Determine the [X, Y] coordinate at the center of the cell enclosing the given text.  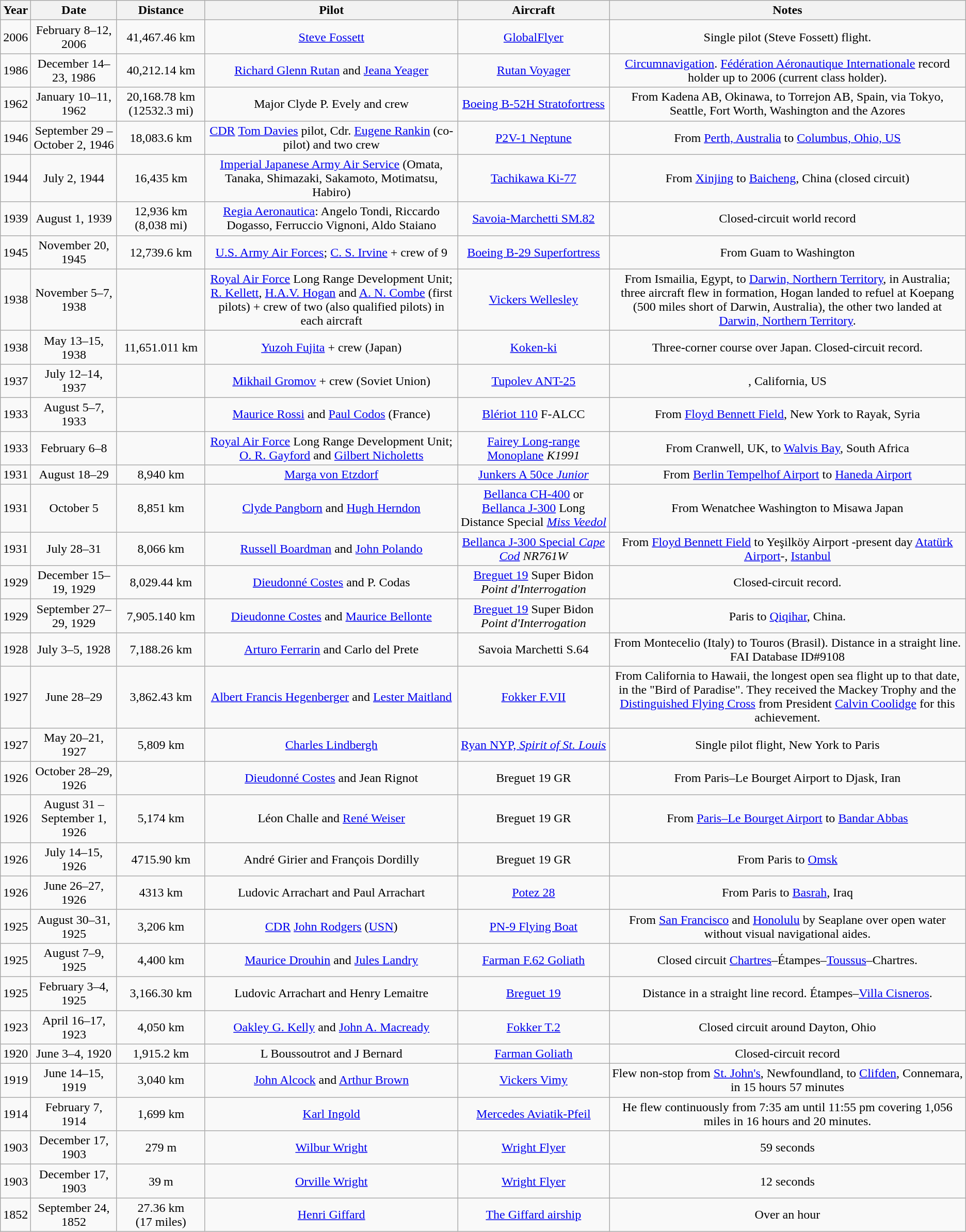
1914 [15, 1114]
7,188.26 km [161, 649]
Dieudonné Costes and P. Codas [331, 582]
Tupolev ANT-25 [534, 381]
August 18–29 [74, 475]
4715.90 km [161, 859]
August 30–31, 1925 [74, 926]
Fokker T.2 [534, 1027]
Vickers Vimy [534, 1081]
June 3–4, 1920 [74, 1054]
11,651.011 km [161, 347]
May 13–15, 1938 [74, 347]
January 10–11, 1962 [74, 104]
4,400 km [161, 960]
20,168.78 km (12532.3 mi) [161, 104]
From Guam to Washington [787, 252]
Farman Goliath [534, 1054]
Regia Aeronautica: Angelo Tondi, Riccardo Dogasso, Ferruccio Vignoni, Aldo Staiano [331, 219]
Imperial Japanese Army Air Service (Omata, Tanaka, Shimazaki, Sakamoto, Motimatsu, Habiro) [331, 178]
1944 [15, 178]
Ryan NYP, Spirit of St. Louis [534, 744]
Albert Francis Hegenberger and Lester Maitland [331, 697]
27.36 km(17 miles) [161, 1215]
Savoia-Marchetti SM.82 [534, 219]
Fokker F.VII [534, 697]
Closed circuit around Dayton, Ohio [787, 1027]
59 seconds [787, 1148]
1937 [15, 381]
16,435 km [161, 178]
1,699 km [161, 1114]
June 26–27, 1926 [74, 893]
8,066 km [161, 549]
CDR John Rodgers (USN) [331, 926]
1946 [15, 137]
Yuzoh Fujita + crew (Japan) [331, 347]
12,739.6 km [161, 252]
1962 [15, 104]
September 27–29, 1929 [74, 616]
April 16–17, 1923 [74, 1027]
From Floyd Bennett Field to Yeşilköy Airport -present day Atatürk Airport-, Istanbul [787, 549]
8,029.44 km [161, 582]
From Berlin Tempelhof Airport to Haneda Airport [787, 475]
CDR Tom Davies pilot, Cdr. Eugene Rankin (co-pilot) and two crew [331, 137]
July 2, 1944 [74, 178]
Distance in a straight line record. Étampes–Villa Cisneros. [787, 993]
Dieudonne Costes and Maurice Bellonte [331, 616]
From Paris–Le Bourget Airport to Djask, Iran [787, 778]
12,936 km (8,038 mi) [161, 219]
Closed-circuit record [787, 1054]
GlobalFlyer [534, 37]
, California, US [787, 381]
May 20–21, 1927 [74, 744]
4313 km [161, 893]
From Floyd Bennett Field, New York to Rayak, Syria [787, 414]
40,212.14 km [161, 70]
July 14–15, 1926 [74, 859]
Koken-ki [534, 347]
5,809 km [161, 744]
Marga von Etzdorf [331, 475]
October 5 [74, 508]
November 5–7, 1938 [74, 299]
From San Francisco and Honolulu by Seaplane over open water without visual navigational aides. [787, 926]
August 31 – September 1, 1926 [74, 819]
1,915.2 km [161, 1054]
August 5–7, 1933 [74, 414]
October 28–29, 1926 [74, 778]
July 3–5, 1928 [74, 649]
Léon Challe and René Weiser [331, 819]
Pilot [331, 10]
February 3–4, 1925 [74, 993]
8,940 km [161, 475]
From Xinjing to Baicheng, China (closed circuit) [787, 178]
Mikhail Gromov + crew (Soviet Union) [331, 381]
41,467.46 km [161, 37]
February 6–8 [74, 448]
Royal Air Force Long Range Development Unit; O. R. Gayford and Gilbert Nicholetts [331, 448]
1852 [15, 1215]
Aircraft [534, 10]
Ludovic Arrachart and Paul Arrachart [331, 893]
Richard Glenn Rutan and Jeana Yeager [331, 70]
279 m [161, 1148]
September 24, 1852 [74, 1215]
From Paris to Basrah, Iraq [787, 893]
Closed circuit Chartres–Étampes–Toussus–Chartres. [787, 960]
From Cranwell, UK, to Walvis Bay, South Africa [787, 448]
From Montecelio (Italy) to Touros (Brasil). Distance in a straight line. FAI Database ID#9108 [787, 649]
July 12–14, 1937 [74, 381]
John Alcock and Arthur Brown [331, 1081]
8,851 km [161, 508]
U.S. Army Air Forces; C. S. Irvine + crew of 9 [331, 252]
Junkers A 50ce Junior [534, 475]
December 15–19, 1929 [74, 582]
3,862.43 km [161, 697]
Closed-circuit record. [787, 582]
The Giffard airship [534, 1215]
He flew continuously from 7:35 am until 11:55 pm covering 1,056 miles in 16 hours and 20 minutes. [787, 1114]
February 8–12, 2006 [74, 37]
Notes [787, 10]
Charles Lindbergh [331, 744]
Date [74, 10]
Clyde Pangborn and Hugh Herndon [331, 508]
From Wenatchee Washington to Misawa Japan [787, 508]
September 29 – October 2, 1946 [74, 137]
Flew non-stop from St. John's, Newfoundland, to Clifden, Connemara, in 15 hours 57 minutes [787, 1081]
4,050 km [161, 1027]
7,905.140 km [161, 616]
Farman F.62 Goliath [534, 960]
L Boussoutrot and J Bernard [331, 1054]
Oakley G. Kelly and John A. Macready [331, 1027]
From Perth, Australia to Columbus, Ohio, US [787, 137]
PN-9 Flying Boat [534, 926]
Maurice Rossi and Paul Codos (France) [331, 414]
August 7–9, 1925 [74, 960]
3,040 km [161, 1081]
From Paris–Le Bourget Airport to Bandar Abbas [787, 819]
1923 [15, 1027]
Boeing B-29 Superfortress [534, 252]
André Girier and François Dordilly [331, 859]
18,083.6 km [161, 137]
From Kadena AB, Okinawa, to Torrejon AB, Spain, via Tokyo, Seattle, Fort Worth, Washington and the Azores [787, 104]
June 14–15, 1919 [74, 1081]
2006 [15, 37]
Blériot 110 F-ALCC [534, 414]
Vickers Wellesley [534, 299]
Potez 28 [534, 893]
Savoia Marchetti S.64 [534, 649]
Circumnavigation. Fédération Aéronautique Internationale record holder up to 2006 (current class holder). [787, 70]
Breguet 19 [534, 993]
Ludovic Arrachart and Henry Lemaitre [331, 993]
Rutan Voyager [534, 70]
Three-corner course over Japan. Closed-circuit record. [787, 347]
Fairey Long-range Monoplane K1991 [534, 448]
1919 [15, 1081]
3,166.30 km [161, 993]
Single pilot flight, New York to Paris [787, 744]
Russell Boardman and John Polando [331, 549]
February 7, 1914 [74, 1114]
Single pilot (Steve Fossett) flight. [787, 37]
July 28–31 [74, 549]
Paris to Qiqihar, China. [787, 616]
Distance [161, 10]
December 14–23, 1986 [74, 70]
Over an hour [787, 1215]
Karl Ingold [331, 1114]
5,174 km [161, 819]
From Paris to Omsk [787, 859]
1928 [15, 649]
June 28–29 [74, 697]
1920 [15, 1054]
Henri Giffard [331, 1215]
3,206 km [161, 926]
1939 [15, 219]
1945 [15, 252]
Closed-circuit world record [787, 219]
Bellanca CH-400 or Bellanca J-300 Long Distance Special Miss Veedol [534, 508]
August 1, 1939 [74, 219]
November 20, 1945 [74, 252]
Year [15, 10]
Mercedes Aviatik-Pfeil [534, 1114]
Boeing B-52H Stratofortress [534, 104]
Steve Fossett [331, 37]
12 seconds [787, 1181]
39 m [161, 1181]
Dieudonné Costes and Jean Rignot [331, 778]
P2V-1 Neptune [534, 137]
Orville Wright [331, 1181]
Maurice Drouhin and Jules Landry [331, 960]
Bellanca J-300 Special Cape Cod NR761W [534, 549]
Tachikawa Ki-77 [534, 178]
Wilbur Wright [331, 1148]
Major Clyde P. Evely and crew [331, 104]
Arturo Ferrarin and Carlo del Prete [331, 649]
1986 [15, 70]
